Search for the cell housing the specified text and yield its (x, y) center coordinate. 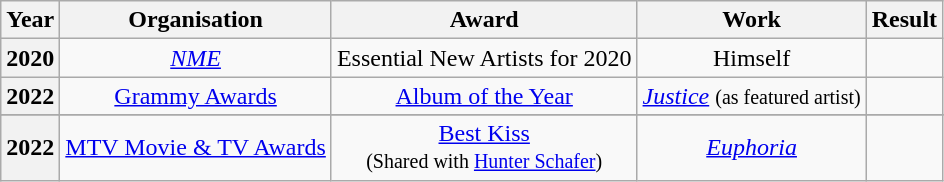
Result (904, 20)
Album of the Year (484, 96)
Himself (752, 58)
Work (752, 20)
Grammy Awards (196, 96)
Organisation (196, 20)
Justice (as featured artist) (752, 96)
Year (30, 20)
Best Kiss(Shared with Hunter Schafer) (484, 148)
Award (484, 20)
MTV Movie & TV Awards (196, 148)
Essential New Artists for 2020 (484, 58)
2020 (30, 58)
NME (196, 58)
Euphoria (752, 148)
